Determine the [x, y] coordinate at the center of the cell enclosing the given text.  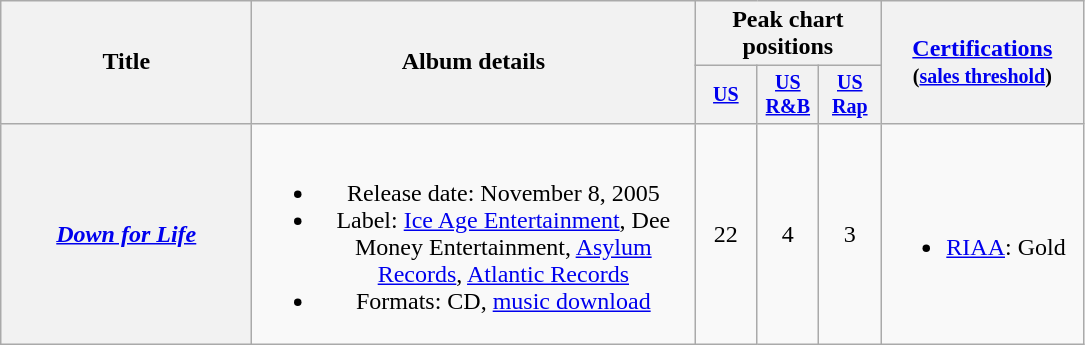
3 [850, 234]
RIAA: Gold [982, 234]
Certifications(sales threshold) [982, 62]
4 [788, 234]
US R&B [788, 94]
US [726, 94]
Title [126, 62]
Down for Life [126, 234]
Album details [474, 62]
22 [726, 234]
Release date: November 8, 2005Label: Ice Age Entertainment, Dee Money Entertainment, Asylum Records, Atlantic RecordsFormats: CD, music download [474, 234]
Peak chart positions [788, 34]
US Rap [850, 94]
